Search for the cell housing the specified text and yield its [X, Y] center coordinate. 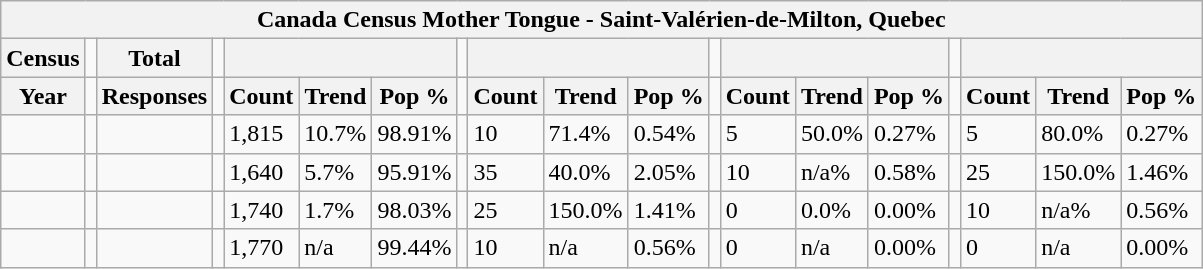
2.05% [668, 172]
1.46% [1162, 172]
98.91% [414, 134]
35 [506, 172]
50.0% [832, 134]
0.58% [908, 172]
80.0% [1078, 134]
1,815 [262, 134]
1,640 [262, 172]
5.7% [336, 172]
Canada Census Mother Tongue - Saint-Valérien-de-Milton, Quebec [602, 20]
0.0% [832, 210]
1.41% [668, 210]
10.7% [336, 134]
Year [43, 96]
40.0% [586, 172]
99.44% [414, 248]
Responses [154, 96]
71.4% [586, 134]
98.03% [414, 210]
1,740 [262, 210]
Total [154, 58]
95.91% [414, 172]
1,770 [262, 248]
Census [43, 58]
0.54% [668, 134]
1.7% [336, 210]
